Provide the (x, y) coordinate of the cell's center where the given text is located.  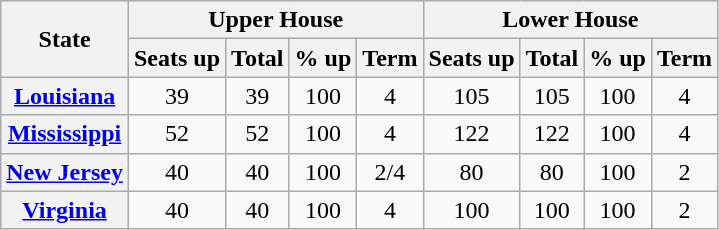
Louisiana (65, 96)
2/4 (390, 172)
Virginia (65, 210)
Lower House (570, 20)
Upper House (276, 20)
State (65, 39)
New Jersey (65, 172)
Mississippi (65, 134)
